Return [X, Y] of the center of cell containing provided text 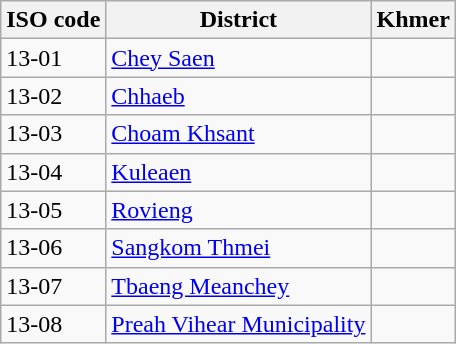
Rovieng [238, 210]
Khmer [413, 20]
ISO code [54, 20]
13-06 [54, 248]
13-04 [54, 172]
13-01 [54, 58]
13-02 [54, 96]
13-07 [54, 286]
Preah Vihear Municipality [238, 324]
District [238, 20]
Sangkom Thmei [238, 248]
13-05 [54, 210]
13-08 [54, 324]
13-03 [54, 134]
Kuleaen [238, 172]
Chey Saen [238, 58]
Tbaeng Meanchey [238, 286]
Chhaeb [238, 96]
Choam Khsant [238, 134]
